Provide the [x, y] coordinate of the cell's center where the given text is located.  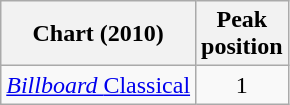
Billboard Classical [98, 85]
Chart (2010) [98, 34]
1 [242, 85]
Peakposition [242, 34]
